Extract the (x, y) coordinate from the center of the cell holding the provided text.  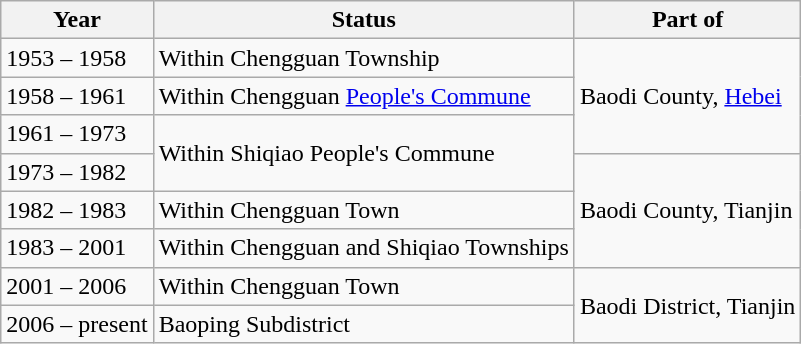
Within Chengguan People's Commune (364, 96)
1982 – 1983 (77, 210)
Within Chengguan Township (364, 58)
Year (77, 20)
Within Shiqiao People's Commune (364, 153)
Within Chengguan and Shiqiao Townships (364, 248)
2006 – present (77, 324)
Baodi County, Tianjin (687, 210)
Part of (687, 20)
Status (364, 20)
1983 – 2001 (77, 248)
2001 – 2006 (77, 286)
1958 – 1961 (77, 96)
Baoping Subdistrict (364, 324)
Baodi District, Tianjin (687, 305)
1961 – 1973 (77, 134)
1973 – 1982 (77, 172)
Baodi County, Hebei (687, 96)
1953 – 1958 (77, 58)
